Identify which cell holds the provided text, then report its (X, Y) central coordinate. 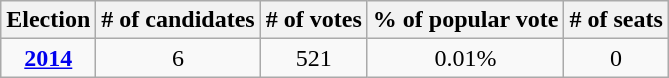
2014 (48, 58)
# of seats (616, 20)
% of popular vote (466, 20)
0.01% (466, 58)
Election (48, 20)
0 (616, 58)
# of candidates (178, 20)
6 (178, 58)
521 (314, 58)
# of votes (314, 20)
